Output the (X, Y) coordinate of the center of the cell containing the given text.  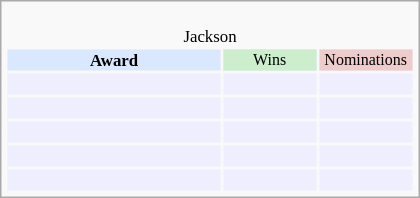
Jackson (210, 28)
Award (114, 60)
Wins (270, 60)
Nominations (366, 60)
